For the text-containing cell, return its midpoint in (x, y) coordinate format. 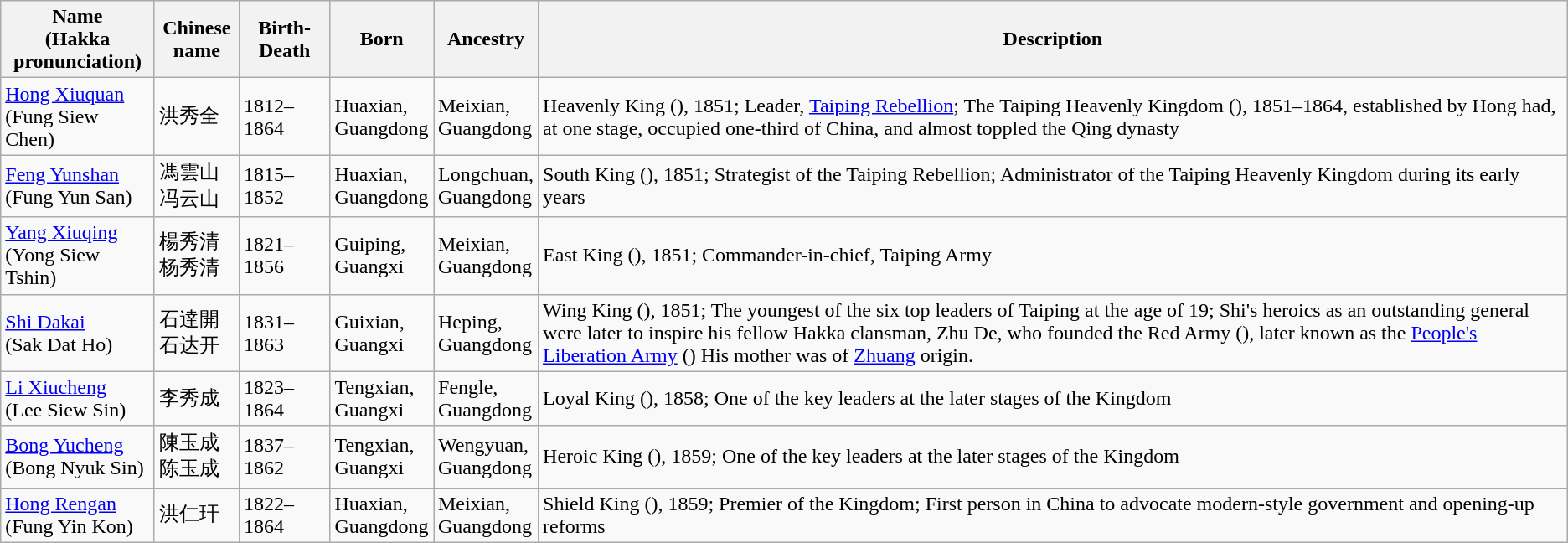
1812–1864 (285, 116)
Longchuan, Guangdong (486, 186)
Loyal King (), 1858; One of the key leaders at the later stages of the Kingdom (1054, 399)
陳玉成陈玉成 (196, 457)
Wengyuan, Guangdong (486, 457)
Fengle, Guangdong (486, 399)
Chinese name (196, 39)
Shi Dakai(Sak Dat Ho) (78, 333)
Bong Yucheng(Bong Nyuk Sin) (78, 457)
楊秀清杨秀清 (196, 256)
Guixian, Guangxi (382, 333)
Heroic King (), 1859; One of the key leaders at the later stages of the Kingdom (1054, 457)
石達開石达开 (196, 333)
洪秀全 (196, 116)
Feng Yunshan(Fung Yun San) (78, 186)
Birth-Death (285, 39)
Name(Hakka pronunciation) (78, 39)
Guiping, Guangxi (382, 256)
李秀成 (196, 399)
1837–1862 (285, 457)
1815–1852 (285, 186)
1822–1864 (285, 515)
1821–1856 (285, 256)
Hong Xiuquan(Fung Siew Chen) (78, 116)
Born (382, 39)
Description (1054, 39)
Hong Rengan(Fung Yin Kon) (78, 515)
East King (), 1851; Commander-in-chief, Taiping Army (1054, 256)
1831–1863 (285, 333)
Yang Xiuqing(Yong Siew Tshin) (78, 256)
Shield King (), 1859; Premier of the Kingdom; First person in China to advocate modern-style government and opening-up reforms (1054, 515)
Li Xiucheng(Lee Siew Sin) (78, 399)
馮雲山冯云山 (196, 186)
洪仁玕 (196, 515)
1823–1864 (285, 399)
Heping, Guangdong (486, 333)
Ancestry (486, 39)
South King (), 1851; Strategist of the Taiping Rebellion; Administrator of the Taiping Heavenly Kingdom during its early years (1054, 186)
